Output the (X, Y) coordinate of the center of the cell containing the given text.  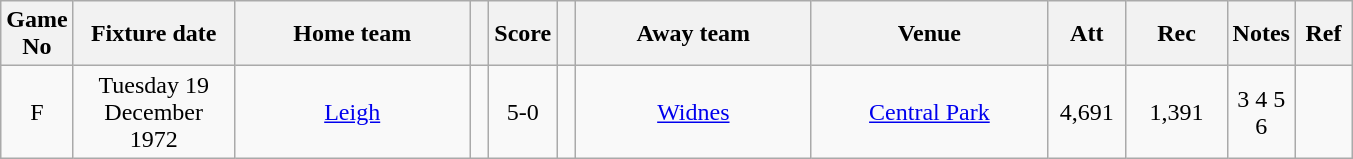
Away team (693, 34)
Tuesday 19 December 1972 (154, 112)
Att (1086, 34)
Central Park (929, 112)
Home team (352, 34)
5-0 (523, 112)
Game No (37, 34)
1,391 (1176, 112)
Ref (1323, 34)
Leigh (352, 112)
F (37, 112)
Venue (929, 34)
Widnes (693, 112)
3 4 5 6 (1261, 112)
Rec (1176, 34)
Notes (1261, 34)
Score (523, 34)
4,691 (1086, 112)
Fixture date (154, 34)
